Provide the [x, y] coordinate of the cell's center where the given text is located.  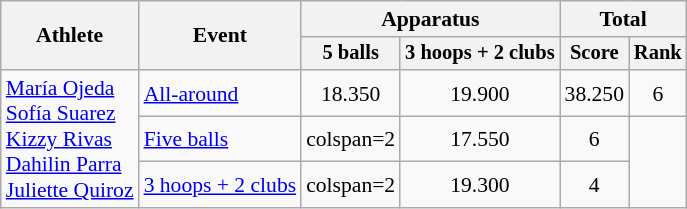
Five balls [220, 139]
Rank [658, 54]
Score [594, 54]
18.350 [350, 93]
19.300 [480, 185]
17.550 [480, 139]
Event [220, 36]
19.900 [480, 93]
5 balls [350, 54]
4 [594, 185]
Athlete [70, 36]
María OjedaSofía SuarezKizzy RivasDahilin ParraJuliette Quiroz [70, 139]
All-around [220, 93]
38.250 [594, 93]
Total [624, 19]
Apparatus [430, 19]
